Determine the (x, y) coordinate at the center of the cell enclosing the given text.  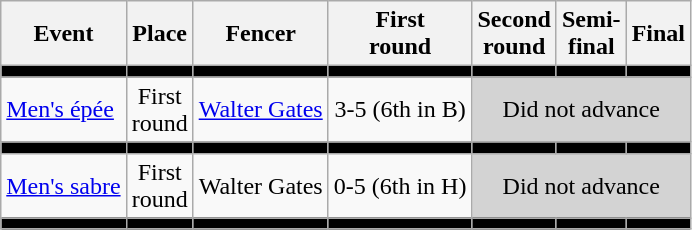
Men's épée (64, 110)
Event (64, 34)
Final (658, 34)
0-5 (6th in H) (400, 186)
Place (160, 34)
Second round (514, 34)
Semi-final (591, 34)
Men's sabre (64, 186)
3-5 (6th in B) (400, 110)
Fencer (260, 34)
